Pinpoint the cell where the given text exists, returning its [x, y] midpoint coordinate. 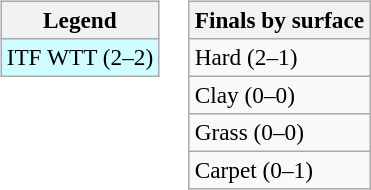
Clay (0–0) [279, 95]
Grass (0–0) [279, 133]
Carpet (0–1) [279, 171]
Hard (2–1) [279, 57]
ITF WTT (2–2) [80, 57]
Legend [80, 20]
Finals by surface [279, 20]
